Capture the cell that displays the provided text and extract its (x, y) central coordinate. 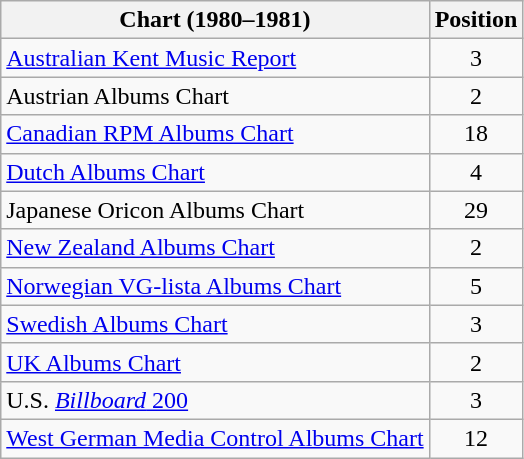
UK Albums Chart (215, 362)
Chart (1980–1981) (215, 20)
18 (476, 134)
29 (476, 210)
Dutch Albums Chart (215, 172)
Australian Kent Music Report (215, 58)
Japanese Oricon Albums Chart (215, 210)
Swedish Albums Chart (215, 324)
New Zealand Albums Chart (215, 248)
Austrian Albums Chart (215, 96)
12 (476, 438)
4 (476, 172)
Position (476, 20)
Canadian RPM Albums Chart (215, 134)
U.S. Billboard 200 (215, 400)
Norwegian VG-lista Albums Chart (215, 286)
West German Media Control Albums Chart (215, 438)
5 (476, 286)
